Output the (x, y) coordinate of the center of the cell containing the given text.  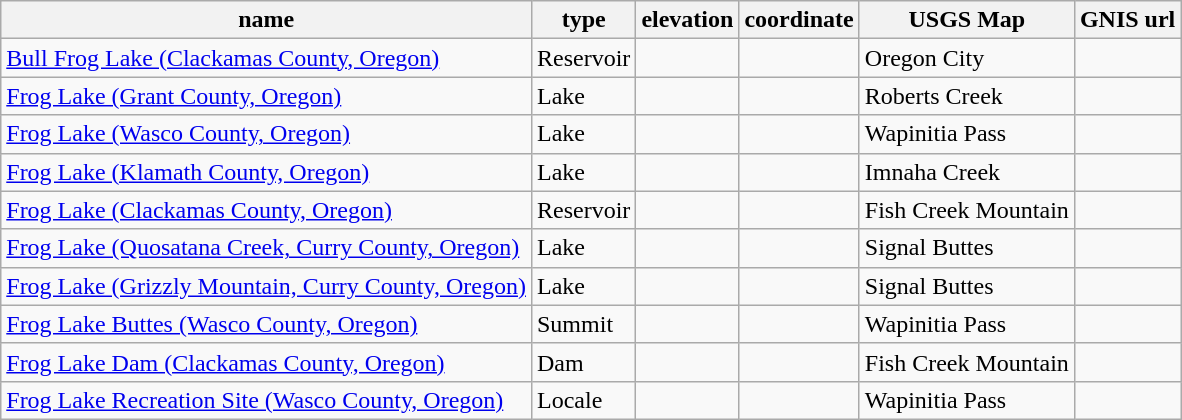
type (583, 20)
GNIS url (1127, 20)
Frog Lake Buttes (Wasco County, Oregon) (266, 324)
name (266, 20)
Frog Lake (Grizzly Mountain, Curry County, Oregon) (266, 286)
Bull Frog Lake (Clackamas County, Oregon) (266, 58)
Frog Lake (Clackamas County, Oregon) (266, 210)
Imnaha Creek (966, 172)
Frog Lake (Wasco County, Oregon) (266, 134)
elevation (688, 20)
Frog Lake (Quosatana Creek, Curry County, Oregon) (266, 248)
USGS Map (966, 20)
Locale (583, 400)
Frog Lake (Klamath County, Oregon) (266, 172)
Frog Lake Recreation Site (Wasco County, Oregon) (266, 400)
Oregon City (966, 58)
Roberts Creek (966, 96)
Frog Lake Dam (Clackamas County, Oregon) (266, 362)
Dam (583, 362)
Summit (583, 324)
Frog Lake (Grant County, Oregon) (266, 96)
coordinate (799, 20)
